Locate the cell with the specified text and output its [X, Y] center coordinate. 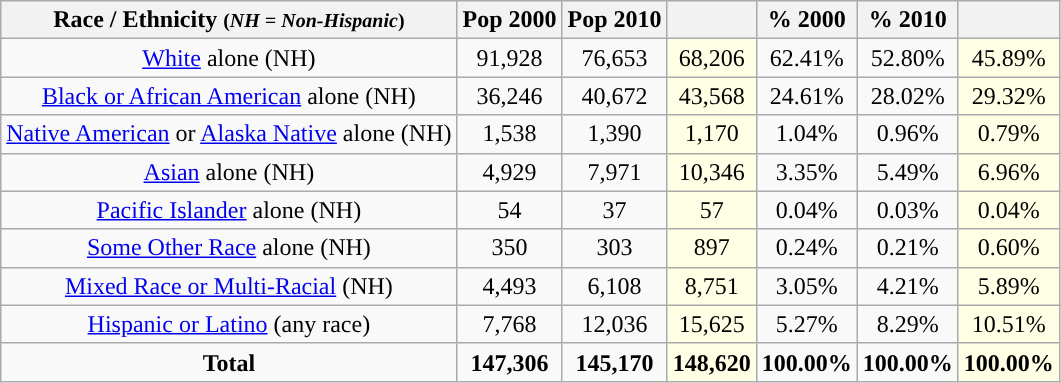
29.32% [1008, 96]
4,929 [510, 172]
3.05% [806, 286]
897 [712, 248]
1,390 [614, 134]
Black or African American alone (NH) [229, 96]
36,246 [510, 96]
Pop 2000 [510, 20]
350 [510, 248]
0.60% [1008, 248]
10.51% [1008, 324]
1,170 [712, 134]
Race / Ethnicity (NH = Non-Hispanic) [229, 20]
Mixed Race or Multi-Racial (NH) [229, 286]
43,568 [712, 96]
Native American or Alaska Native alone (NH) [229, 134]
37 [614, 210]
0.79% [1008, 134]
% 2000 [806, 20]
4.21% [908, 286]
5.27% [806, 324]
52.80% [908, 58]
145,170 [614, 362]
6,108 [614, 286]
Pacific Islander alone (NH) [229, 210]
4,493 [510, 286]
8.29% [908, 324]
10,346 [712, 172]
0.24% [806, 248]
57 [712, 210]
148,620 [712, 362]
8,751 [712, 286]
White alone (NH) [229, 58]
45.89% [1008, 58]
28.02% [908, 96]
1,538 [510, 134]
76,653 [614, 58]
1.04% [806, 134]
303 [614, 248]
0.21% [908, 248]
7,768 [510, 324]
40,672 [614, 96]
91,928 [510, 58]
Asian alone (NH) [229, 172]
Hispanic or Latino (any race) [229, 324]
6.96% [1008, 172]
Total [229, 362]
62.41% [806, 58]
54 [510, 210]
7,971 [614, 172]
12,036 [614, 324]
Pop 2010 [614, 20]
Some Other Race alone (NH) [229, 248]
68,206 [712, 58]
24.61% [806, 96]
3.35% [806, 172]
5.89% [1008, 286]
% 2010 [908, 20]
0.96% [908, 134]
0.03% [908, 210]
15,625 [712, 324]
5.49% [908, 172]
147,306 [510, 362]
